Capture the cell that displays the provided text and extract its (x, y) central coordinate. 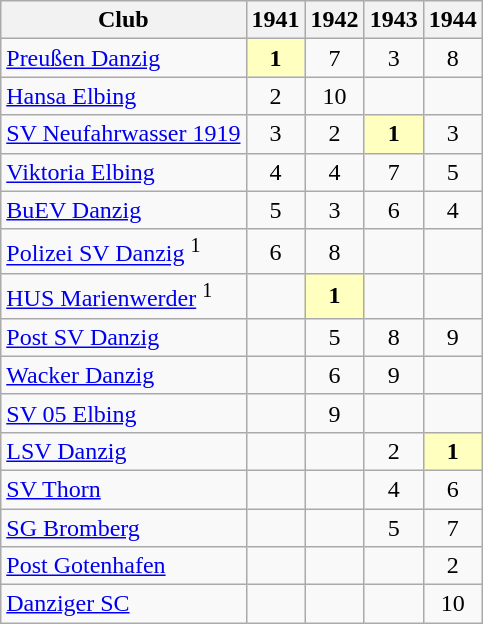
BuEV Danzig (124, 210)
Wacker Danzig (124, 375)
HUS Marienwerder 1 (124, 296)
Danziger SC (124, 604)
Post Gotenhafen (124, 566)
1943 (394, 20)
SV Thorn (124, 489)
Hansa Elbing (124, 96)
1944 (452, 20)
Preußen Danzig (124, 58)
Viktoria Elbing (124, 172)
SV Neufahrwasser 1919 (124, 134)
SV 05 Elbing (124, 413)
1942 (334, 20)
SG Bromberg (124, 528)
Post SV Danzig (124, 337)
Club (124, 20)
1941 (276, 20)
LSV Danzig (124, 451)
Polizei SV Danzig 1 (124, 252)
